Return the (x, y) coordinate for the center point of the cell that contains the specified text.  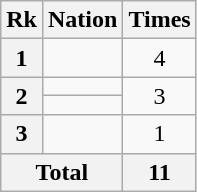
Rk (22, 20)
4 (160, 58)
11 (160, 172)
Total (62, 172)
2 (22, 96)
Nation (82, 20)
Times (160, 20)
